From the cell containing the given text, extract its center point as (X, Y) coordinate. 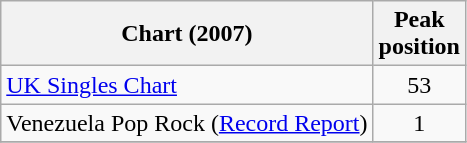
53 (419, 85)
Chart (2007) (187, 34)
UK Singles Chart (187, 85)
Venezuela Pop Rock (Record Report) (187, 123)
Peakposition (419, 34)
1 (419, 123)
